Scan for the cell matching the given text and deliver its [X, Y] coordinate at center. 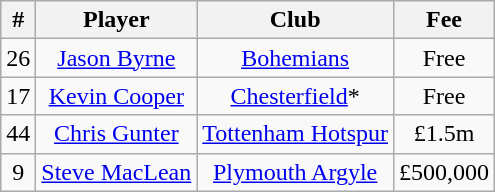
Steve MacLean [116, 172]
Club [296, 20]
9 [18, 172]
Fee [444, 20]
Plymouth Argyle [296, 172]
Tottenham Hotspur [296, 134]
Bohemians [296, 58]
Chris Gunter [116, 134]
26 [18, 58]
Jason Byrne [116, 58]
Chesterfield* [296, 96]
# [18, 20]
17 [18, 96]
Player [116, 20]
44 [18, 134]
£1.5m [444, 134]
£500,000 [444, 172]
Kevin Cooper [116, 96]
